Output the [x, y] coordinate of the center of the cell containing the given text.  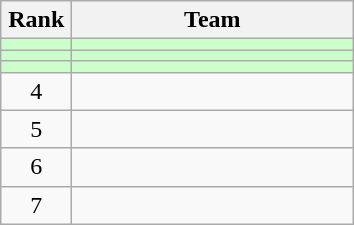
6 [36, 167]
Rank [36, 20]
7 [36, 205]
Team [212, 20]
5 [36, 129]
4 [36, 91]
